Locate the cell with the specified text and output its (x, y) center coordinate. 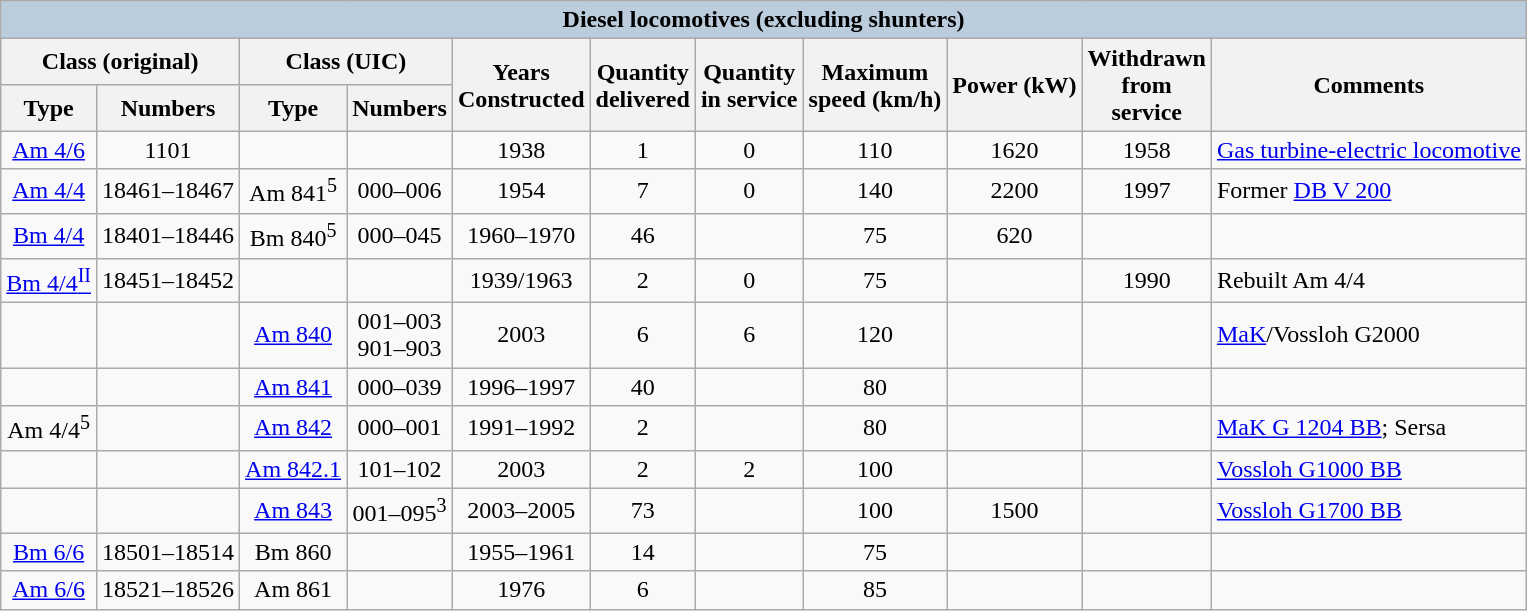
Rebuilt Am 4/4 (1368, 280)
Diesel locomotives (excluding shunters) (764, 20)
Vossloh G1000 BB (1368, 469)
14 (642, 552)
18451–18452 (168, 280)
Vossloh G1700 BB (1368, 510)
1997 (1146, 192)
Bm 8405 (294, 236)
18401–18446 (168, 236)
Am 4/4 (49, 192)
2003–2005 (521, 510)
Am 842.1 (294, 469)
1954 (521, 192)
46 (642, 236)
000–039 (400, 387)
001–0953 (400, 510)
Am 842 (294, 428)
140 (875, 192)
Bm 4/4II (49, 280)
Bm 4/4 (49, 236)
Am 861 (294, 590)
Am 4/6 (49, 150)
1958 (1146, 150)
Am 8415 (294, 192)
18521–18526 (168, 590)
YearsConstructed (521, 85)
Class (original) (120, 62)
1991–1992 (521, 428)
101–102 (400, 469)
120 (875, 336)
18461–18467 (168, 192)
Maximumspeed (km/h) (875, 85)
Am 840 (294, 336)
2200 (1014, 192)
Gas turbine-electric locomotive (1368, 150)
Am 841 (294, 387)
1990 (1146, 280)
Am 843 (294, 510)
Class (UIC) (346, 62)
000–006 (400, 192)
Quantitydelivered (642, 85)
MaK G 1204 BB; Sersa (1368, 428)
Power (kW) (1014, 85)
1620 (1014, 150)
110 (875, 150)
73 (642, 510)
1101 (168, 150)
7 (642, 192)
1960–1970 (521, 236)
1939/1963 (521, 280)
1996–1997 (521, 387)
1938 (521, 150)
85 (875, 590)
000–001 (400, 428)
18501–18514 (168, 552)
001–003901–903 (400, 336)
Quantityin service (749, 85)
620 (1014, 236)
000–045 (400, 236)
Withdrawnfromservice (1146, 85)
MaK/Vossloh G2000 (1368, 336)
1976 (521, 590)
40 (642, 387)
Bm 6/6 (49, 552)
1 (642, 150)
Comments (1368, 85)
Former DB V 200 (1368, 192)
Am 4/45 (49, 428)
1500 (1014, 510)
Bm 860 (294, 552)
1955–1961 (521, 552)
Am 6/6 (49, 590)
